Return the (x, y) coordinate for the center point of the cell that contains the specified text.  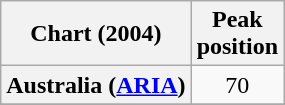
Peakposition (237, 34)
70 (237, 85)
Chart (2004) (96, 34)
Australia (ARIA) (96, 85)
